Extract the (X, Y) coordinate from the center of the cell holding the provided text.  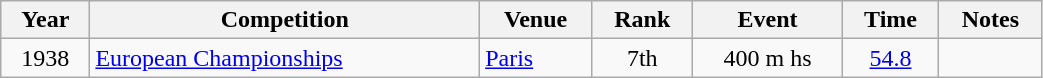
Paris (536, 58)
54.8 (890, 58)
Competition (285, 20)
7th (642, 58)
Notes (990, 20)
400 m hs (768, 58)
Year (46, 20)
1938 (46, 58)
Event (768, 20)
Rank (642, 20)
Venue (536, 20)
European Championships (285, 58)
Time (890, 20)
